Return the [X, Y] coordinate for the center point of the cell that contains the specified text.  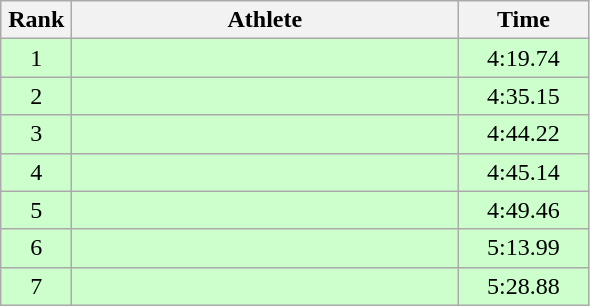
1 [36, 58]
5 [36, 210]
4 [36, 172]
Time [524, 20]
Rank [36, 20]
4:44.22 [524, 134]
6 [36, 248]
5:28.88 [524, 286]
4:35.15 [524, 96]
4:49.46 [524, 210]
5:13.99 [524, 248]
4:19.74 [524, 58]
3 [36, 134]
4:45.14 [524, 172]
7 [36, 286]
Athlete [265, 20]
2 [36, 96]
